Locate the cell with the specified text and output its [x, y] center coordinate. 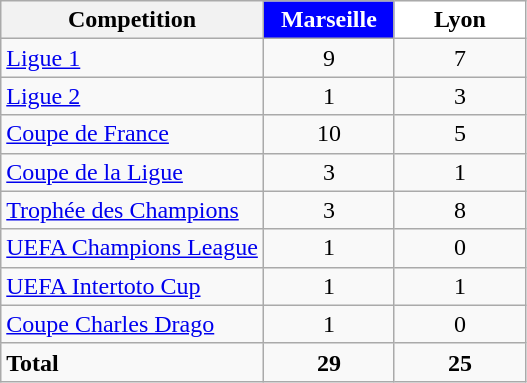
Coupe de France [132, 134]
Marseille [328, 20]
UEFA Intertoto Cup [132, 286]
7 [460, 58]
Ligue 1 [132, 58]
25 [460, 362]
Coupe de la Ligue [132, 172]
10 [328, 134]
9 [328, 58]
Ligue 2 [132, 96]
Lyon [460, 20]
Trophée des Champions [132, 210]
29 [328, 362]
Coupe Charles Drago [132, 324]
8 [460, 210]
UEFA Champions League [132, 248]
Total [132, 362]
Competition [132, 20]
5 [460, 134]
